Identify which cell holds the provided text, then report its [X, Y] central coordinate. 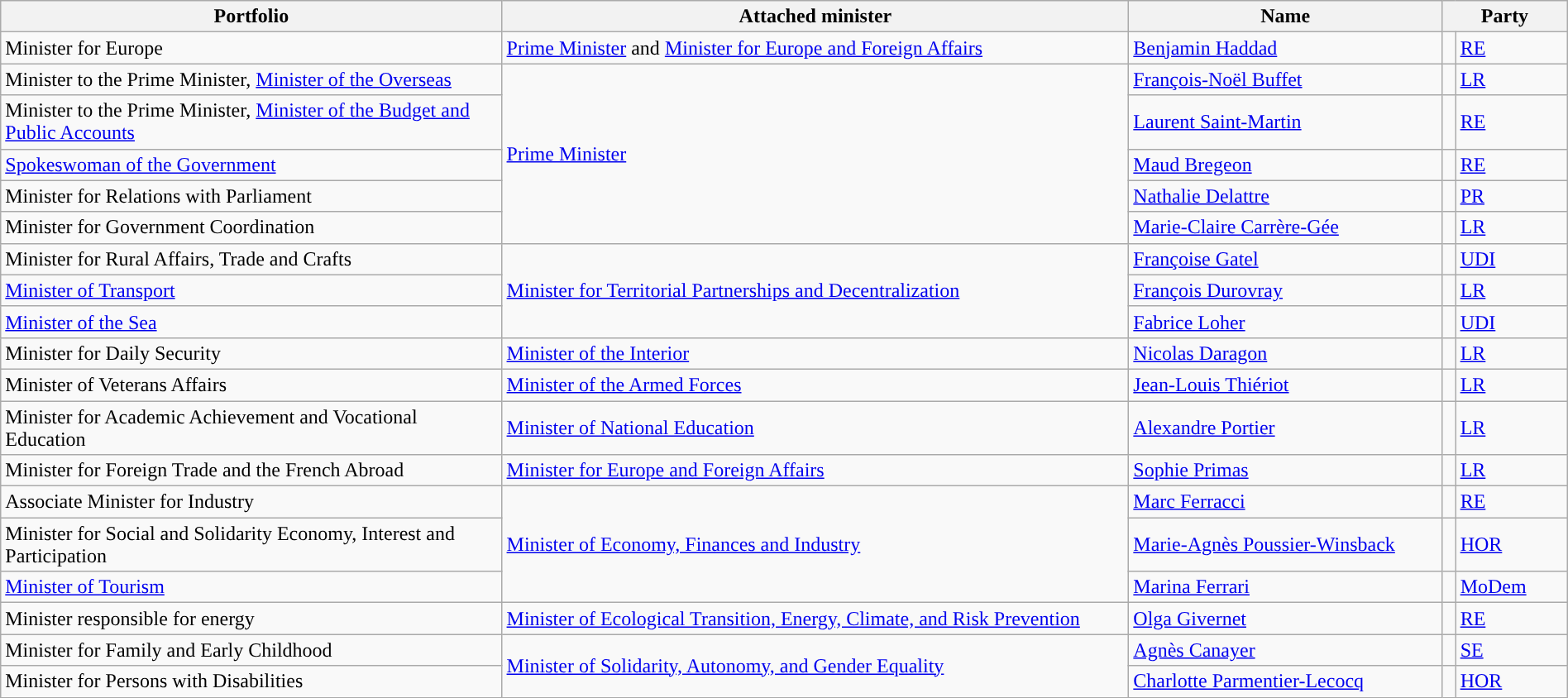
Olga Givernet [1285, 619]
PR [1512, 196]
MoDem [1512, 587]
Maud Bregeon [1285, 165]
Agnès Canayer [1285, 650]
Françoise Gatel [1285, 259]
Sophie Primas [1285, 471]
Minister of the Armed Forces [815, 385]
Minister of Solidarity, Autonomy, and Gender Equality [815, 666]
Minister of Ecological Transition, Energy, Climate, and Risk Prevention [815, 619]
Minister of Veterans Affairs [251, 385]
Minister of Tourism [251, 587]
François-Noël Buffet [1285, 79]
Nicolas Daragon [1285, 353]
Minister for Rural Affairs, Trade and Crafts [251, 259]
Attached minister [815, 17]
Jean-Louis Thiériot [1285, 385]
Minister for Academic Achievement and Vocational Education [251, 427]
Laurent Saint-Martin [1285, 122]
Alexandre Portier [1285, 427]
Minister for Territorial Partnerships and Decentralization [815, 290]
Minister responsible for energy [251, 619]
Minister for Europe and Foreign Affairs [815, 471]
Marie-Agnès Poussier-Winsback [1285, 544]
François Durovray [1285, 290]
Prime Minister [815, 154]
Minister for Persons with Disabilities [251, 681]
Minister to the Prime Minister, Minister of the Overseas [251, 79]
SE [1512, 650]
Minister of the Interior [815, 353]
Charlotte Parmentier-Lecocq [1285, 681]
Minister to the Prime Minister, Minister of the Budget and Public Accounts [251, 122]
Minister for Foreign Trade and the French Abroad [251, 471]
Portfolio [251, 17]
Marc Ferracci [1285, 502]
Minister of Economy, Finances and Industry [815, 544]
Party [1505, 17]
Benjamin Haddad [1285, 48]
Prime Minister and Minister for Europe and Foreign Affairs [815, 48]
Spokeswoman of the Government [251, 165]
Name [1285, 17]
Fabrice Loher [1285, 322]
Minister for Relations with Parliament [251, 196]
Minister for Europe [251, 48]
Minister of National Education [815, 427]
Marie-Claire Carrère-Gée [1285, 227]
Nathalie Delattre [1285, 196]
Marina Ferrari [1285, 587]
Minister of Transport [251, 290]
Associate Minister for Industry [251, 502]
Minister for Government Coordination [251, 227]
Minister of the Sea [251, 322]
Minister for Social and Solidarity Economy, Interest and Participation [251, 544]
Minister for Family and Early Childhood [251, 650]
Minister for Daily Security [251, 353]
